Find where the given text appears and provide that cell's center as (x, y) coordinate. 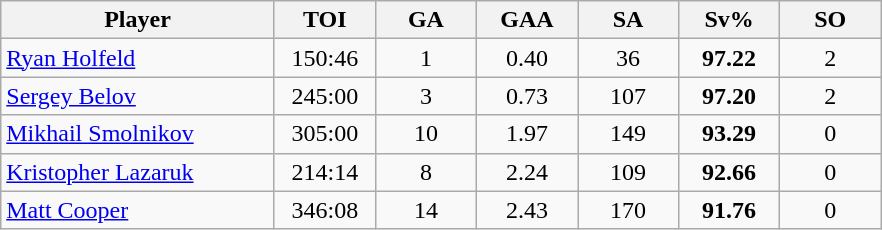
36 (628, 58)
10 (426, 134)
109 (628, 172)
SO (830, 20)
214:14 (324, 172)
1.97 (526, 134)
150:46 (324, 58)
GA (426, 20)
92.66 (730, 172)
245:00 (324, 96)
Sergey Belov (138, 96)
14 (426, 210)
97.22 (730, 58)
Player (138, 20)
Kristopher Lazaruk (138, 172)
Matt Cooper (138, 210)
0.40 (526, 58)
97.20 (730, 96)
346:08 (324, 210)
1 (426, 58)
TOI (324, 20)
91.76 (730, 210)
GAA (526, 20)
107 (628, 96)
SA (628, 20)
93.29 (730, 134)
8 (426, 172)
Sv% (730, 20)
170 (628, 210)
3 (426, 96)
Ryan Holfeld (138, 58)
0.73 (526, 96)
2.43 (526, 210)
Mikhail Smolnikov (138, 134)
2.24 (526, 172)
305:00 (324, 134)
149 (628, 134)
